Provide the [x, y] coordinate of the cell's center where the given text is located.  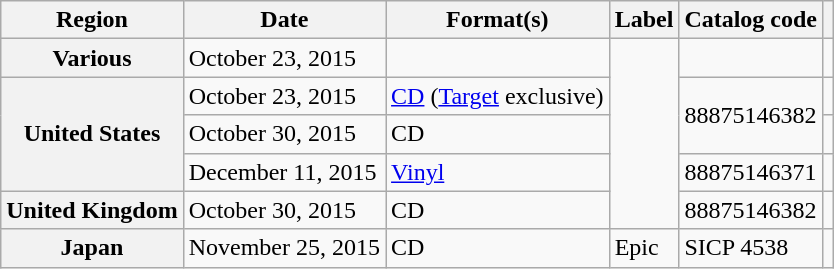
Epic [644, 248]
CD (Target exclusive) [498, 96]
November 25, 2015 [284, 248]
Label [644, 20]
United States [92, 134]
December 11, 2015 [284, 172]
United Kingdom [92, 210]
Various [92, 58]
SICP 4538 [751, 248]
Catalog code [751, 20]
88875146371 [751, 172]
Date [284, 20]
Region [92, 20]
Vinyl [498, 172]
Japan [92, 248]
Format(s) [498, 20]
